Identify which cell holds the provided text, then report its [x, y] central coordinate. 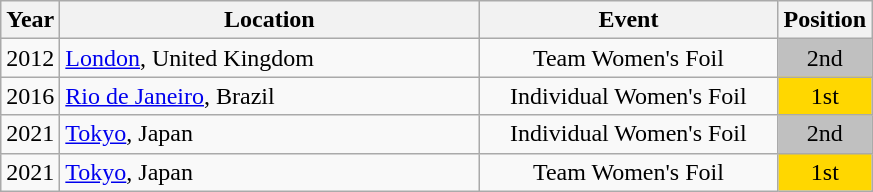
Rio de Janeiro, Brazil [270, 96]
London, United Kingdom [270, 58]
Year [30, 20]
Position [825, 20]
2016 [30, 96]
Event [628, 20]
2012 [30, 58]
Location [270, 20]
